Return [x, y] of the center of cell containing provided text 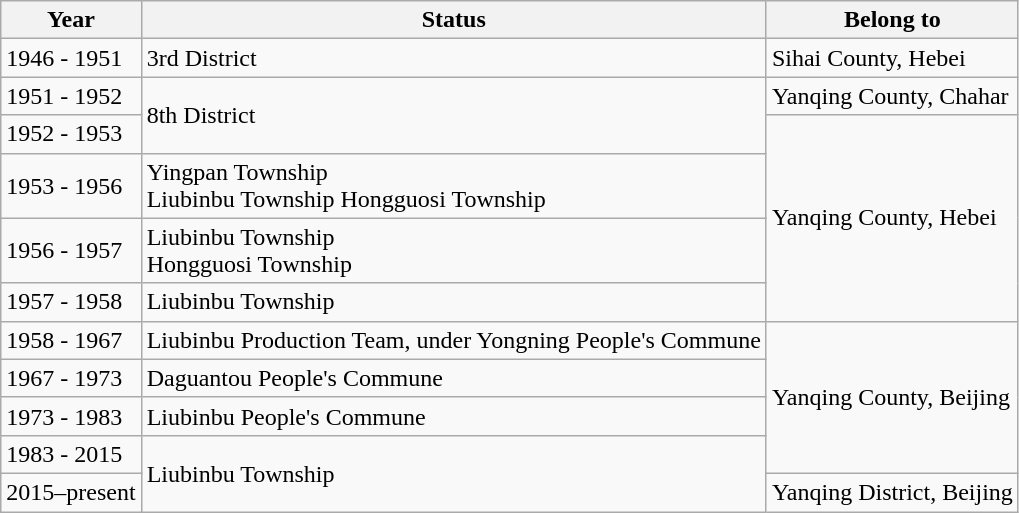
Liubinbu People's Commune [454, 416]
Daguantou People's Commune [454, 378]
1958 - 1967 [71, 340]
Yanqing County, Chahar [892, 96]
8th District [454, 115]
Year [71, 20]
1953 - 1956 [71, 186]
Sihai County, Hebei [892, 58]
3rd District [454, 58]
Yanqing County, Beijing [892, 397]
Belong to [892, 20]
Yanqing District, Beijing [892, 492]
2015–present [71, 492]
1967 - 1973 [71, 378]
1951 - 1952 [71, 96]
Yingpan TownshipLiubinbu Township Hongguosi Township [454, 186]
1957 - 1958 [71, 302]
Liubinbu Production Team, under Yongning People's Commune [454, 340]
1973 - 1983 [71, 416]
Liubinbu TownshipHongguosi Township [454, 250]
1956 - 1957 [71, 250]
Yanqing County, Hebei [892, 218]
1952 - 1953 [71, 134]
Status [454, 20]
1946 - 1951 [71, 58]
1983 - 2015 [71, 454]
